Output the (x, y) coordinate of the center of the cell containing the given text.  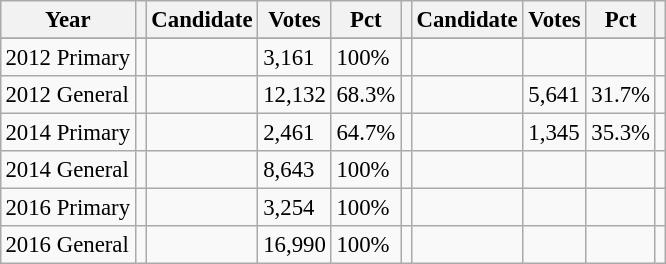
2012 General (68, 95)
2,461 (294, 133)
1,345 (554, 133)
64.7% (366, 133)
68.3% (366, 95)
2014 General (68, 170)
8,643 (294, 170)
2016 General (68, 245)
3,254 (294, 208)
16,990 (294, 245)
2012 Primary (68, 57)
2016 Primary (68, 208)
35.3% (620, 133)
31.7% (620, 95)
3,161 (294, 57)
2014 Primary (68, 133)
5,641 (554, 95)
12,132 (294, 95)
Year (68, 20)
